Pinpoint the cell where the given text exists, returning its (x, y) midpoint coordinate. 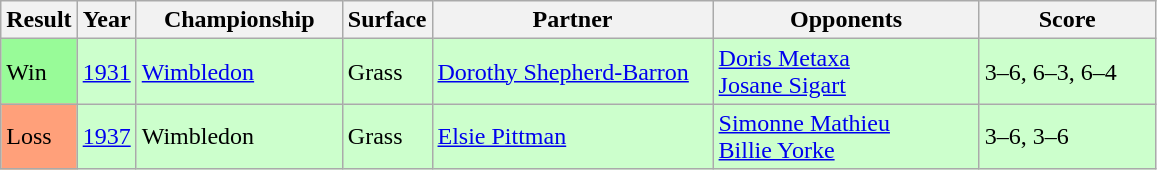
Result (39, 20)
Elsie Pittman (572, 136)
Year (106, 20)
1937 (106, 136)
Surface (387, 20)
Score (1067, 20)
1931 (106, 72)
Loss (39, 136)
Championship (239, 20)
Win (39, 72)
Opponents (846, 20)
3–6, 6–3, 6–4 (1067, 72)
Partner (572, 20)
Simonne Mathieu Billie Yorke (846, 136)
Dorothy Shepherd-Barron (572, 72)
3–6, 3–6 (1067, 136)
Doris Metaxa Josane Sigart (846, 72)
